For the text-containing cell, return its midpoint in [x, y] coordinate format. 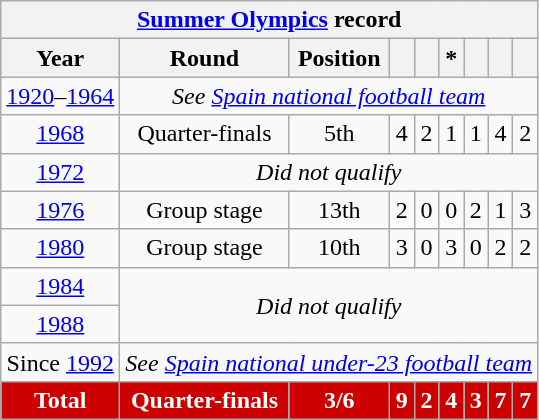
1976 [60, 210]
Total [60, 400]
See Spain national football team [329, 96]
1972 [60, 172]
Summer Olympics record [270, 20]
1980 [60, 248]
1984 [60, 286]
Round [204, 58]
1920–1964 [60, 96]
1988 [60, 324]
* [452, 58]
Position [339, 58]
13th [339, 210]
Since 1992 [60, 362]
Year [60, 58]
1968 [60, 134]
See Spain national under-23 football team [329, 362]
9 [402, 400]
10th [339, 248]
5th [339, 134]
3/6 [339, 400]
